Search for the cell housing the specified text and yield its (X, Y) center coordinate. 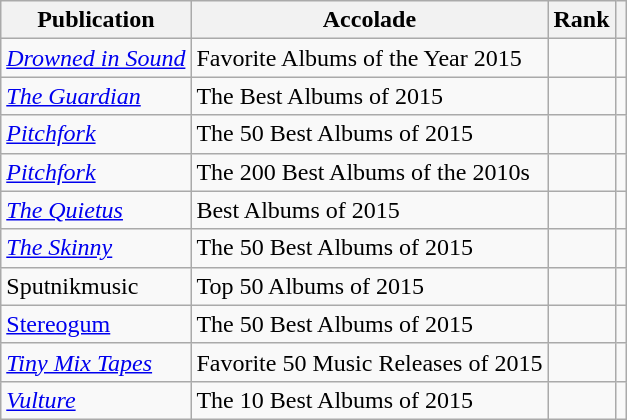
The Skinny (96, 248)
The Guardian (96, 96)
Best Albums of 2015 (370, 210)
Favorite Albums of the Year 2015 (370, 58)
Sputnikmusic (96, 286)
Stereogum (96, 324)
Vulture (96, 400)
The 10 Best Albums of 2015 (370, 400)
Top 50 Albums of 2015 (370, 286)
Tiny Mix Tapes (96, 362)
The 200 Best Albums of the 2010s (370, 172)
Accolade (370, 20)
Rank (582, 20)
Favorite 50 Music Releases of 2015 (370, 362)
Drowned in Sound (96, 58)
The Best Albums of 2015 (370, 96)
Publication (96, 20)
The Quietus (96, 210)
